For the text-containing cell, return its midpoint in [x, y] coordinate format. 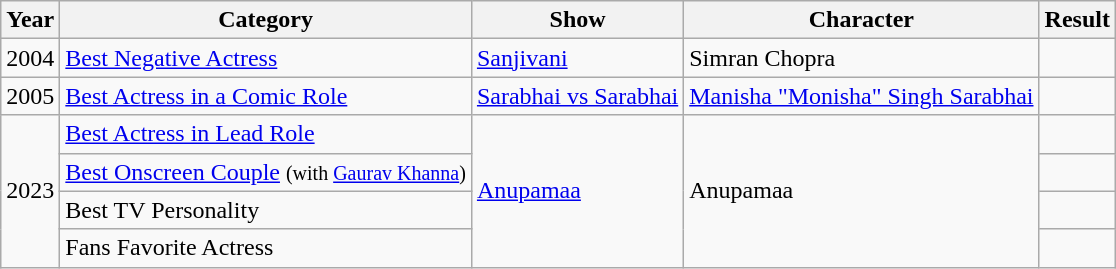
Result [1077, 20]
Year [30, 20]
2005 [30, 96]
Simran Chopra [862, 58]
Manisha "Monisha" Singh Sarabhai [862, 96]
Character [862, 20]
Best Actress in a Comic Role [266, 96]
Sarabhai vs Sarabhai [577, 96]
Best Negative Actress [266, 58]
2023 [30, 191]
Best Onscreen Couple (with Gaurav Khanna) [266, 172]
Best Actress in Lead Role [266, 134]
Show [577, 20]
2004 [30, 58]
Sanjivani [577, 58]
Fans Favorite Actress [266, 248]
Best TV Personality [266, 210]
Category [266, 20]
